Determine the [x, y] coordinate at the center of the cell enclosing the given text.  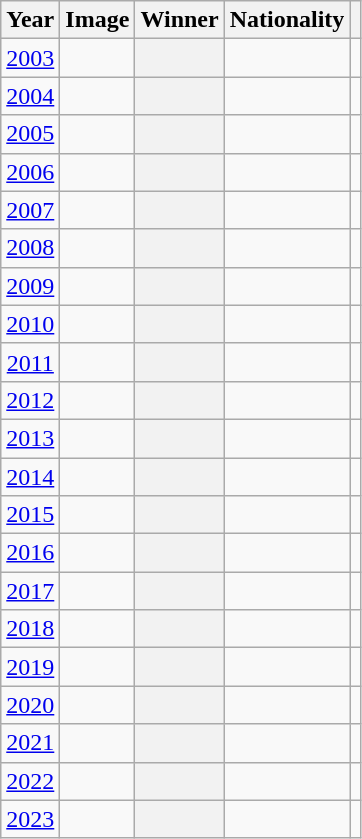
2011 [30, 362]
2022 [30, 781]
2006 [30, 172]
2005 [30, 134]
2023 [30, 819]
2018 [30, 629]
2016 [30, 553]
2007 [30, 210]
2013 [30, 438]
Image [98, 20]
2019 [30, 667]
2014 [30, 477]
2020 [30, 705]
2008 [30, 248]
2012 [30, 400]
2003 [30, 58]
2015 [30, 515]
Winner [180, 20]
2021 [30, 743]
2017 [30, 591]
Nationality [287, 20]
Year [30, 20]
2004 [30, 96]
2009 [30, 286]
2010 [30, 324]
